Identify which cell holds the provided text, then report its (x, y) central coordinate. 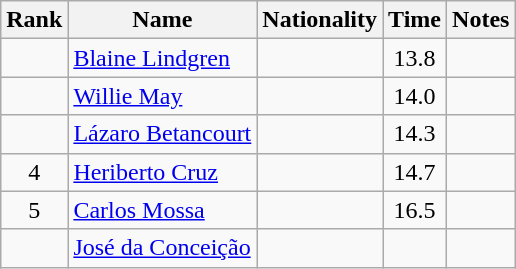
Willie May (162, 96)
14.3 (415, 134)
Nationality (320, 20)
José da Conceição (162, 248)
14.7 (415, 172)
5 (34, 210)
Heriberto Cruz (162, 172)
Blaine Lindgren (162, 58)
Lázaro Betancourt (162, 134)
14.0 (415, 96)
13.8 (415, 58)
Name (162, 20)
Notes (481, 20)
Carlos Mossa (162, 210)
4 (34, 172)
Rank (34, 20)
16.5 (415, 210)
Time (415, 20)
